Detect which cell encompasses the target text, then output its [X, Y] center coordinate. 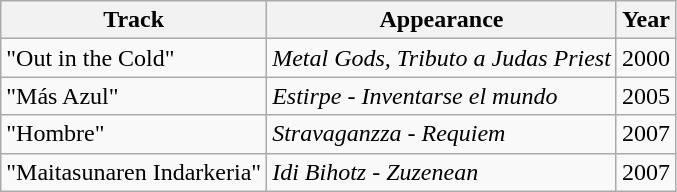
2000 [646, 58]
Track [134, 20]
"Out in the Cold" [134, 58]
"Más Azul" [134, 96]
"Hombre" [134, 134]
Idi Bihotz - Zuzenean [442, 172]
Appearance [442, 20]
Metal Gods, Tributo a Judas Priest [442, 58]
Stravaganzza - Requiem [442, 134]
2005 [646, 96]
"Maitasunaren Indarkeria" [134, 172]
Year [646, 20]
Estirpe - Inventarse el mundo [442, 96]
